From the cell containing the given text, extract its center point as [X, Y] coordinate. 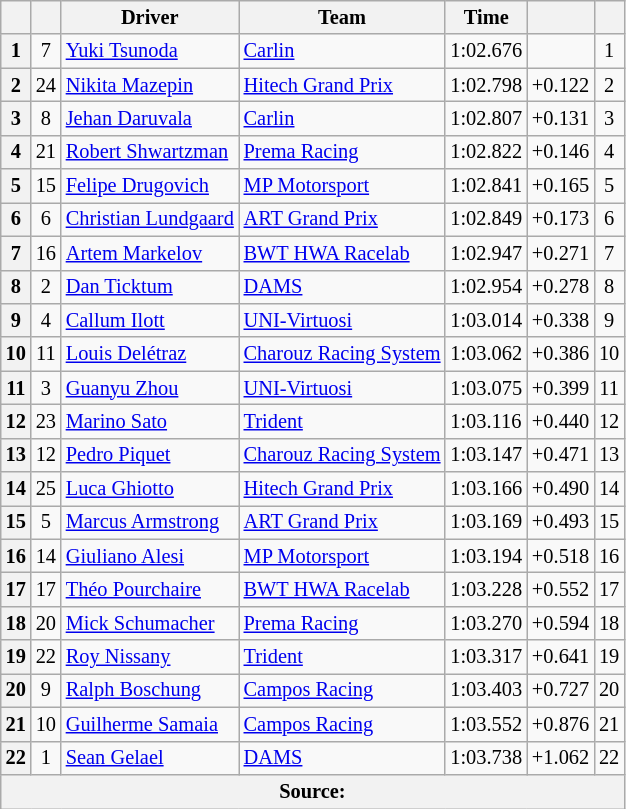
1:02.849 [486, 219]
1:02.947 [486, 253]
+0.876 [560, 724]
+0.471 [560, 455]
24 [46, 85]
1:03.075 [486, 388]
Team [342, 17]
+0.594 [560, 623]
Giuliano Alesi [150, 556]
Marcus Armstrong [150, 522]
Marino Sato [150, 421]
1:02.676 [486, 51]
+0.552 [560, 589]
1:02.822 [486, 152]
+0.399 [560, 388]
Driver [150, 17]
Théo Pourchaire [150, 589]
Callum Ilott [150, 320]
+0.493 [560, 522]
1:02.798 [486, 85]
1:03.317 [486, 657]
1:03.194 [486, 556]
1:03.270 [486, 623]
1:03.147 [486, 455]
+0.727 [560, 690]
+0.386 [560, 354]
Luca Ghiotto [150, 489]
Guilherme Samaia [150, 724]
Nikita Mazepin [150, 85]
+0.490 [560, 489]
+0.165 [560, 186]
+0.271 [560, 253]
Sean Gelael [150, 758]
Pedro Piquet [150, 455]
+0.131 [560, 118]
+0.641 [560, 657]
+0.173 [560, 219]
1:02.954 [486, 287]
+0.338 [560, 320]
Dan Ticktum [150, 287]
1:03.738 [486, 758]
+0.278 [560, 287]
1:03.166 [486, 489]
1:03.014 [486, 320]
Guanyu Zhou [150, 388]
+1.062 [560, 758]
1:03.062 [486, 354]
Robert Shwartzman [150, 152]
1:03.116 [486, 421]
Louis Delétraz [150, 354]
Jehan Daruvala [150, 118]
Roy Nissany [150, 657]
1:03.552 [486, 724]
Yuki Tsunoda [150, 51]
+0.122 [560, 85]
Ralph Boschung [150, 690]
+0.518 [560, 556]
Mick Schumacher [150, 623]
Artem Markelov [150, 253]
1:02.841 [486, 186]
Christian Lundgaard [150, 219]
23 [46, 421]
1:03.228 [486, 589]
+0.440 [560, 421]
1:03.403 [486, 690]
Time [486, 17]
+0.146 [560, 152]
25 [46, 489]
1:03.169 [486, 522]
1:02.807 [486, 118]
Felipe Drugovich [150, 186]
Source: [312, 791]
